Return the [X, Y] coordinate for the center point of the cell that contains the specified text.  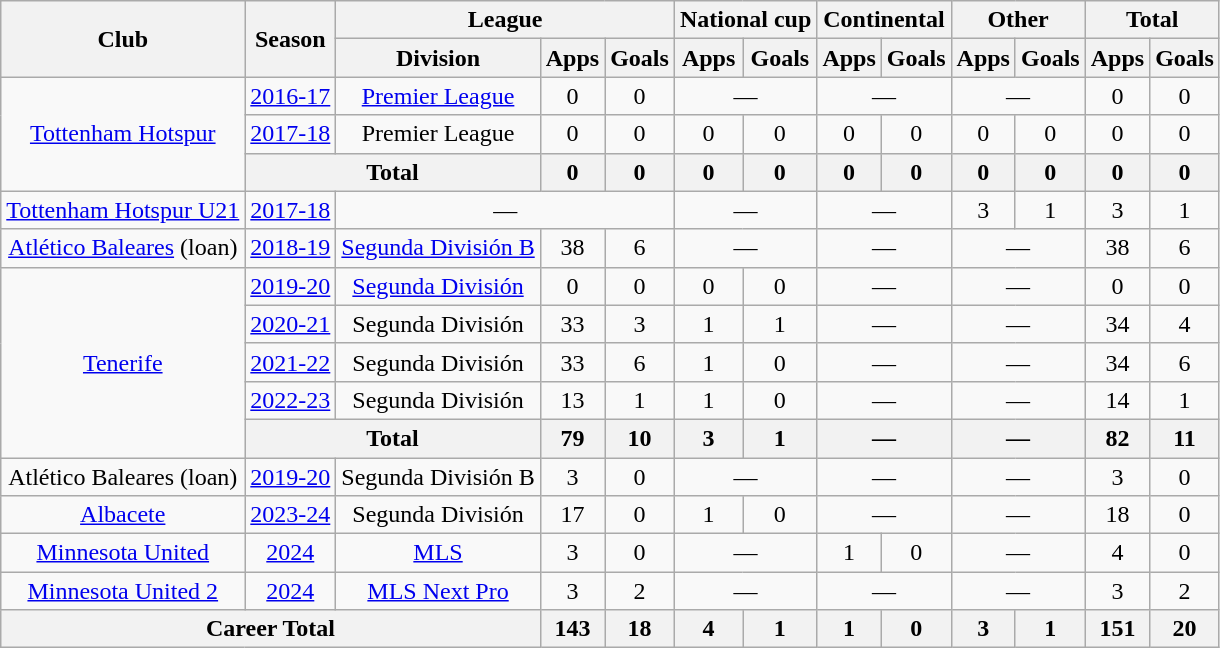
79 [572, 438]
Other [1018, 20]
Career Total [270, 629]
2020-21 [290, 324]
MLS [438, 553]
10 [640, 438]
17 [572, 515]
Division [438, 58]
Minnesota United 2 [123, 591]
2022-23 [290, 400]
Season [290, 39]
151 [1117, 629]
Tottenham Hotspur U21 [123, 210]
143 [572, 629]
2016-17 [290, 96]
11 [1185, 438]
20 [1185, 629]
MLS Next Pro [438, 591]
2018-19 [290, 248]
Minnesota United [123, 553]
82 [1117, 438]
14 [1117, 400]
Tottenham Hotspur [123, 134]
Continental [884, 20]
13 [572, 400]
National cup [745, 20]
Club [123, 39]
Albacete [123, 515]
Tenerife [123, 362]
2023-24 [290, 515]
League [506, 20]
2021-22 [290, 362]
